Extract the (x, y) coordinate from the center of the cell holding the provided text.  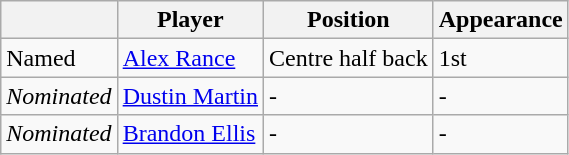
Centre half back (349, 58)
Alex Rance (190, 58)
Brandon Ellis (190, 134)
Player (190, 20)
1st (500, 58)
Position (349, 20)
Dustin Martin (190, 96)
Appearance (500, 20)
Named (59, 58)
